Detect which cell encompasses the target text, then output its [x, y] center coordinate. 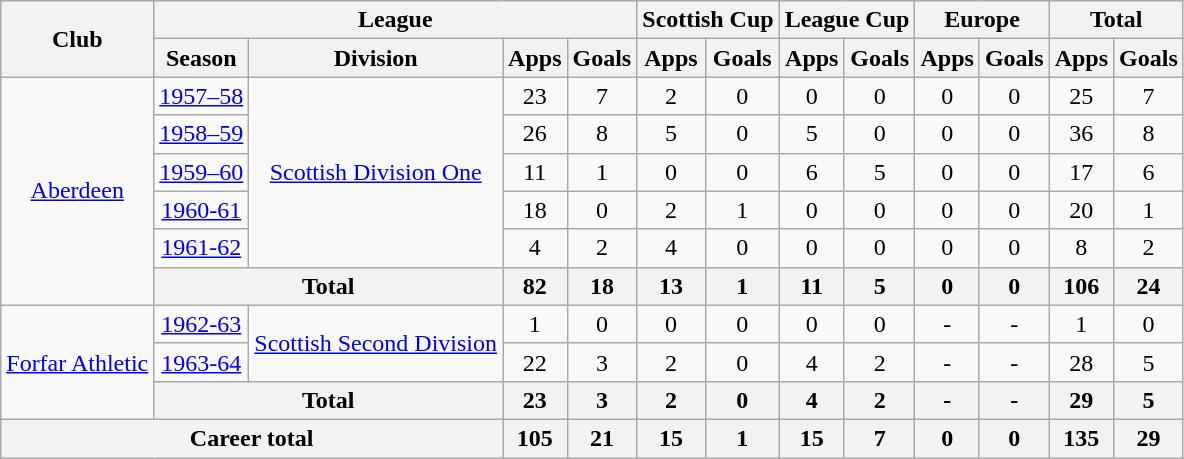
1960-61 [202, 210]
106 [1081, 286]
Division [376, 58]
13 [671, 286]
82 [535, 286]
1958–59 [202, 134]
Forfar Athletic [78, 362]
105 [535, 438]
Aberdeen [78, 191]
Career total [252, 438]
17 [1081, 172]
Club [78, 39]
Scottish Cup [708, 20]
1959–60 [202, 172]
25 [1081, 96]
28 [1081, 362]
36 [1081, 134]
24 [1149, 286]
22 [535, 362]
20 [1081, 210]
Scottish Division One [376, 172]
1962-63 [202, 324]
League [396, 20]
21 [602, 438]
1957–58 [202, 96]
League Cup [847, 20]
Scottish Second Division [376, 343]
135 [1081, 438]
Europe [982, 20]
1963-64 [202, 362]
1961-62 [202, 248]
Season [202, 58]
26 [535, 134]
